Return (X, Y) of the center of cell containing provided text 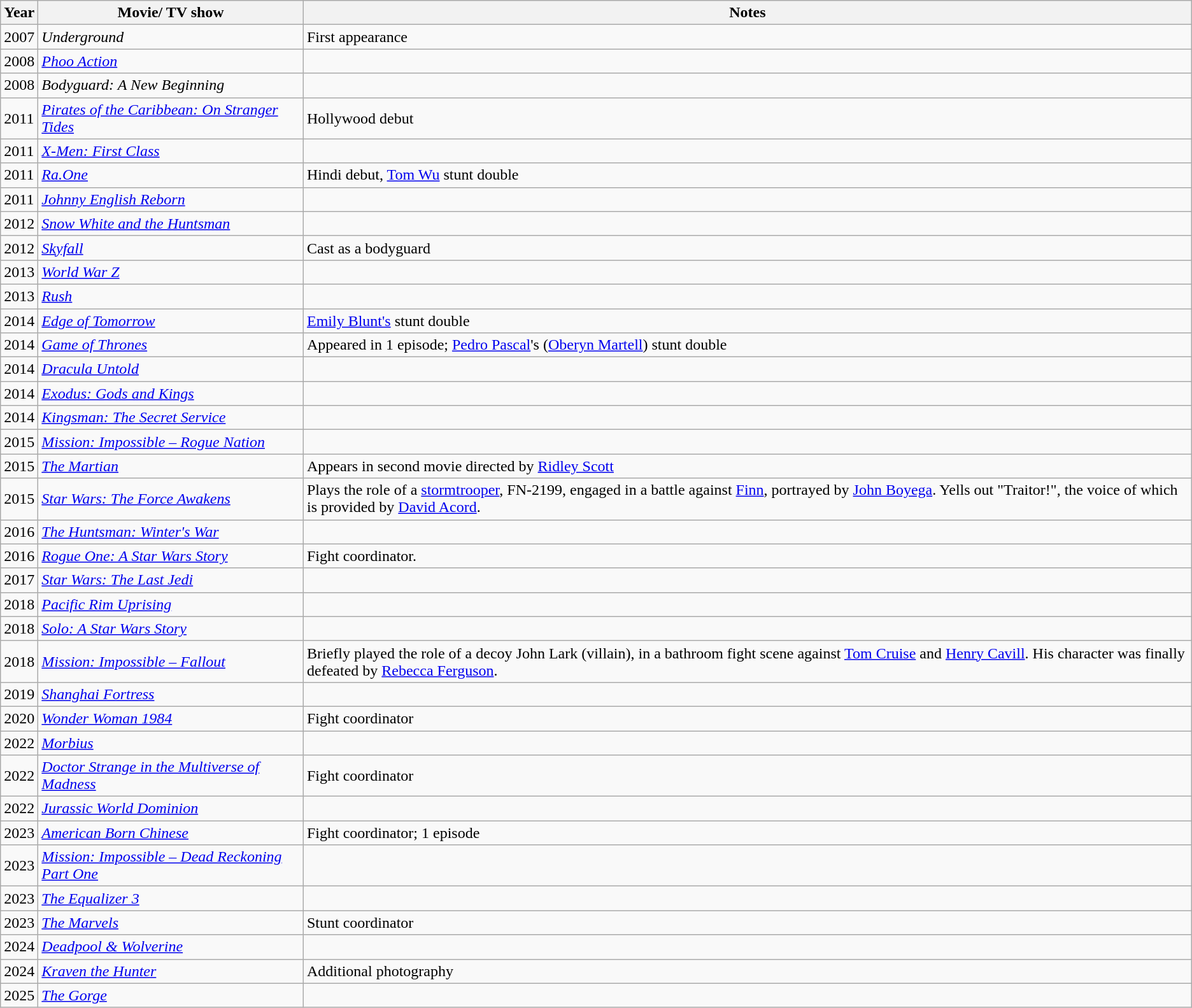
Mission: Impossible – Dead Reckoning Part One (171, 866)
2007 (19, 37)
Deadpool & Wolverine (171, 947)
Phoo Action (171, 61)
Morbius (171, 743)
Fight coordinator. (748, 556)
Appeared in 1 episode; Pedro Pascal's (Oberyn Martell) stunt double (748, 345)
Appears in second movie directed by Ridley Scott (748, 466)
World War Z (171, 272)
Mission: Impossible – Rogue Nation (171, 442)
2025 (19, 995)
Edge of Tomorrow (171, 320)
Rush (171, 296)
Jurassic World Dominion (171, 809)
Fight coordinator; 1 episode (748, 833)
Pacific Rim Uprising (171, 604)
Doctor Strange in the Multiverse of Madness (171, 776)
The Martian (171, 466)
Dracula Untold (171, 369)
First appearance (748, 37)
2020 (19, 718)
Star Wars: The Last Jedi (171, 580)
Game of Thrones (171, 345)
The Huntsman: Winter's War (171, 532)
Johnny English Reborn (171, 199)
Ra.One (171, 175)
Wonder Woman 1984 (171, 718)
Solo: A Star Wars Story (171, 628)
Kraven the Hunter (171, 971)
X-Men: First Class (171, 151)
American Born Chinese (171, 833)
Hollywood debut (748, 118)
Pirates of the Caribbean: On Stranger Tides (171, 118)
The Marvels (171, 923)
Mission: Impossible – Fallout (171, 661)
2019 (19, 694)
Star Wars: The Force Awakens (171, 499)
Additional photography (748, 971)
2017 (19, 580)
Shanghai Fortress (171, 694)
Movie/ TV show (171, 13)
Exodus: Gods and Kings (171, 394)
Stunt coordinator (748, 923)
The Equalizer 3 (171, 898)
Kingsman: The Secret Service (171, 418)
Underground (171, 37)
Bodyguard: A New Beginning (171, 85)
Rogue One: A Star Wars Story (171, 556)
The Gorge (171, 995)
Hindi debut, Tom Wu stunt double (748, 175)
Skyfall (171, 248)
Snow White and the Huntsman (171, 224)
Emily Blunt's stunt double (748, 320)
Notes (748, 13)
Year (19, 13)
Cast as a bodyguard (748, 248)
